Return [X, Y] of the center of cell containing provided text 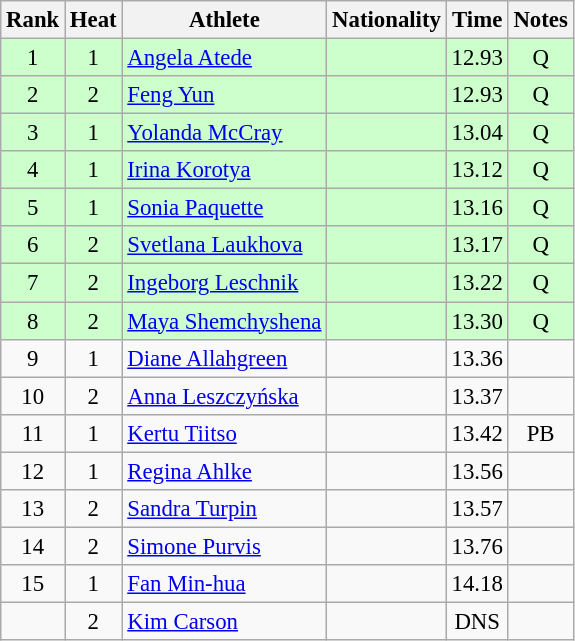
3 [33, 133]
Feng Yun [224, 95]
Maya Shemchyshena [224, 321]
Diane Allahgreen [224, 358]
7 [33, 283]
Regina Ahlke [224, 471]
14.18 [477, 584]
6 [33, 245]
13.76 [477, 546]
Angela Atede [224, 58]
10 [33, 396]
15 [33, 584]
Nationality [386, 20]
Fan Min-hua [224, 584]
Kim Carson [224, 621]
Notes [540, 20]
Irina Korotya [224, 170]
9 [33, 358]
13.12 [477, 170]
Kertu Tiitso [224, 433]
Time [477, 20]
13.37 [477, 396]
Rank [33, 20]
14 [33, 546]
13.57 [477, 509]
Simone Purvis [224, 546]
Svetlana Laukhova [224, 245]
13.22 [477, 283]
PB [540, 433]
Ingeborg Leschnik [224, 283]
13.42 [477, 433]
13.04 [477, 133]
5 [33, 208]
13.30 [477, 321]
Sandra Turpin [224, 509]
11 [33, 433]
13.17 [477, 245]
4 [33, 170]
Athlete [224, 20]
8 [33, 321]
13.16 [477, 208]
Heat [94, 20]
Sonia Paquette [224, 208]
12 [33, 471]
Anna Leszczyńska [224, 396]
Yolanda McCray [224, 133]
13 [33, 509]
DNS [477, 621]
13.56 [477, 471]
13.36 [477, 358]
